Extract the [X, Y] coordinate from the center of the cell holding the provided text.  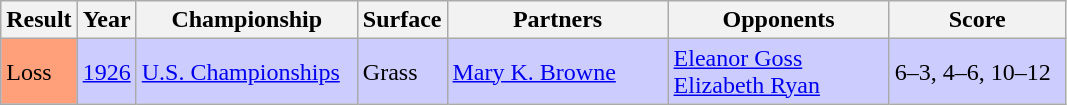
6–3, 4–6, 10–12 [977, 72]
Opponents [778, 20]
Partners [558, 20]
Year [106, 20]
Result [39, 20]
Eleanor Goss Elizabeth Ryan [778, 72]
Grass [402, 72]
1926 [106, 72]
Loss [39, 72]
Championship [246, 20]
U.S. Championships [246, 72]
Surface [402, 20]
Mary K. Browne [558, 72]
Score [977, 20]
